Determine the [x, y] coordinate at the center of the cell enclosing the given text.  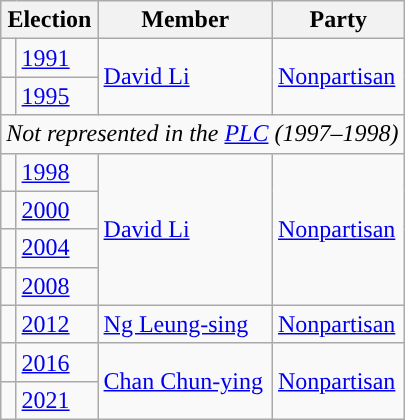
1995 [57, 96]
2004 [57, 248]
Election [50, 20]
Ng Leung-sing [185, 324]
Not represented in the PLC (1997–1998) [202, 134]
Member [185, 20]
2012 [57, 324]
Chan Chun-ying [185, 381]
1998 [57, 172]
Party [338, 20]
2016 [57, 362]
2021 [57, 400]
2008 [57, 286]
1991 [57, 58]
2000 [57, 210]
